Locate the cell with the specified text and output its (X, Y) center coordinate. 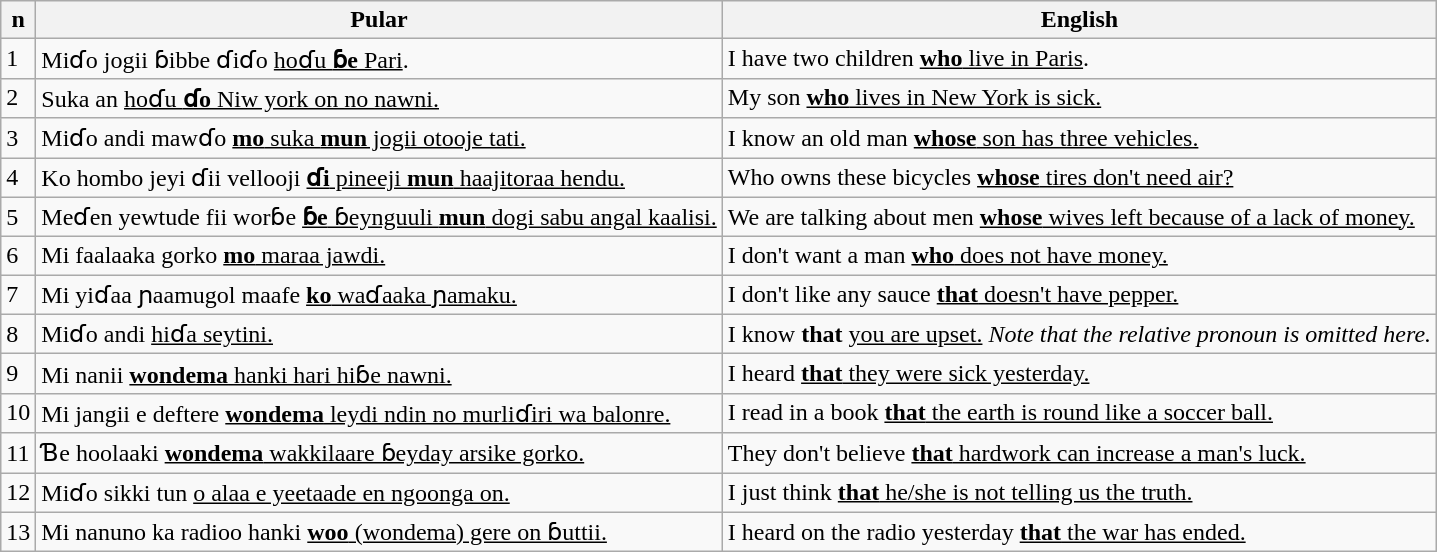
They don't believe that hardwork can increase a man's luck. (1079, 453)
4 (18, 178)
I read in a book that the earth is round like a soccer ball. (1079, 413)
5 (18, 217)
1 (18, 59)
I heard on the radio yesterday that the war has ended. (1079, 532)
Mi faalaaka gorko mo maraa jawdi. (379, 256)
11 (18, 453)
I don't want a man who does not have money. (1079, 256)
Suka an hoɗu ɗo Niw york on no nawni. (379, 98)
Mi jangii e deftere wondema leydi ndin no murliɗiri wa balonre. (379, 413)
Miɗo jogii ɓibbe ɗiɗo hoɗu ɓe Pari. (379, 59)
n (18, 20)
Miɗo andi mawɗo mo suka mun jogii otooje tati. (379, 138)
Who owns these bicycles whose tires don't need air? (1079, 178)
Ɓe hoolaaki wondema wakkilaare ɓeyday arsike gorko. (379, 453)
English (1079, 20)
Mi nanuno ka radioo hanki woo (wondema) gere on ɓuttii. (379, 532)
Miɗo sikki tun o alaa e yeetaade en ngoonga on. (379, 492)
I have two children who live in Paris. (1079, 59)
Mi yiɗaa ɲaamugol maafe ko waɗaaka ɲamaku. (379, 295)
12 (18, 492)
I don't like any sauce that doesn't have pepper. (1079, 295)
We are talking about men whose wives left because of a lack of money. (1079, 217)
I know that you are upset. Note that the relative pronoun is omitted here. (1079, 334)
I just think that he/she is not telling us the truth. (1079, 492)
8 (18, 334)
My son who lives in New York is sick. (1079, 98)
Miɗo andi hiɗa seytini. (379, 334)
6 (18, 256)
I know an old man whose son has three vehicles. (1079, 138)
Ko hombo jeyi ɗii vellooji ɗi pineeji mun haajitoraa hendu. (379, 178)
Pular (379, 20)
Mi nanii wondema hanki hari hiɓe nawni. (379, 374)
10 (18, 413)
7 (18, 295)
I heard that they were sick yesterday. (1079, 374)
Meɗen yewtude fii worɓe ɓe ɓeynguuli mun dogi sabu angal kaalisi. (379, 217)
13 (18, 532)
3 (18, 138)
2 (18, 98)
9 (18, 374)
